Provide the [x, y] coordinate of the cell's center where the given text is located.  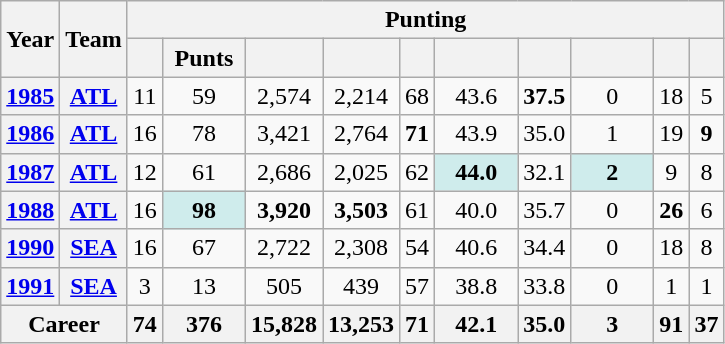
42.1 [476, 324]
6 [706, 210]
Team [94, 39]
13,253 [362, 324]
1987 [30, 172]
37.5 [544, 96]
68 [418, 96]
1985 [30, 96]
37 [706, 324]
1988 [30, 210]
2,686 [284, 172]
439 [362, 286]
11 [144, 96]
13 [204, 286]
34.4 [544, 248]
Punting [426, 20]
15,828 [284, 324]
2 [612, 172]
57 [418, 286]
Punts [204, 58]
2,025 [362, 172]
43.6 [476, 96]
44.0 [476, 172]
2,574 [284, 96]
2,764 [362, 134]
26 [672, 210]
33.8 [544, 286]
2,722 [284, 248]
40.6 [476, 248]
32.1 [544, 172]
1991 [30, 286]
1990 [30, 248]
505 [284, 286]
35.7 [544, 210]
67 [204, 248]
1986 [30, 134]
3,421 [284, 134]
40.0 [476, 210]
3,503 [362, 210]
2,308 [362, 248]
2,214 [362, 96]
5 [706, 96]
19 [672, 134]
3,920 [284, 210]
91 [672, 324]
98 [204, 210]
54 [418, 248]
43.9 [476, 134]
Career [64, 324]
59 [204, 96]
62 [418, 172]
78 [204, 134]
376 [204, 324]
38.8 [476, 286]
Year [30, 39]
74 [144, 324]
12 [144, 172]
